Identify which cell holds the provided text, then report its (X, Y) central coordinate. 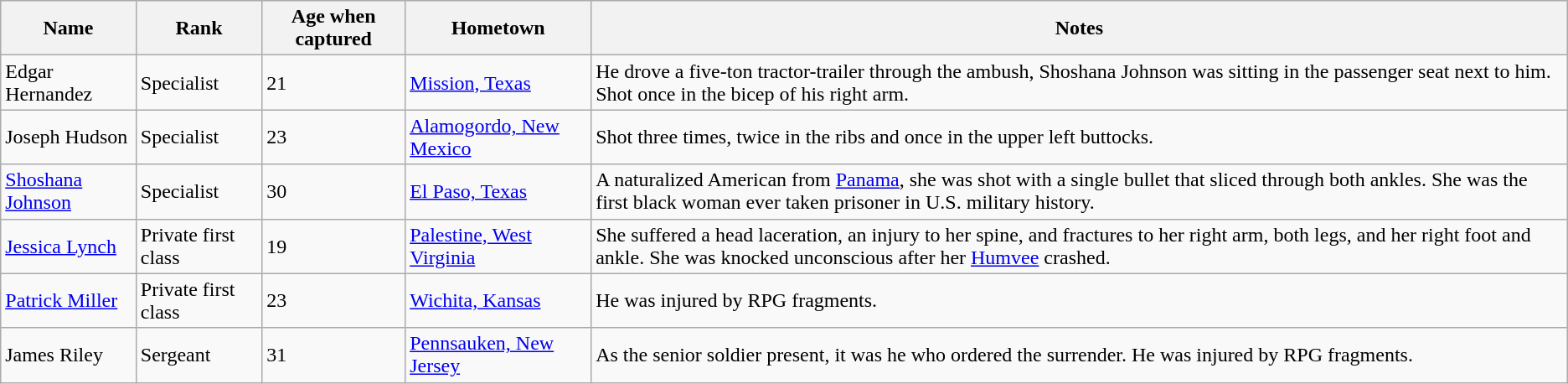
Patrick Miller (69, 300)
21 (333, 82)
Sergeant (199, 355)
19 (333, 246)
Hometown (498, 29)
He was injured by RPG fragments. (1080, 300)
Alamogordo, New Mexico (498, 138)
Palestine, West Virginia (498, 246)
30 (333, 191)
El Paso, Texas (498, 191)
Wichita, Kansas (498, 300)
Notes (1080, 29)
31 (333, 355)
Shot three times, twice in the ribs and once in the upper left buttocks. (1080, 138)
Jessica Lynch (69, 246)
Joseph Hudson (69, 138)
Age when captured (333, 29)
Shoshana Johnson (69, 191)
As the senior soldier present, it was he who ordered the surrender. He was injured by RPG fragments. (1080, 355)
Mission, Texas (498, 82)
Rank (199, 29)
Pennsauken, New Jersey (498, 355)
Name (69, 29)
James Riley (69, 355)
Edgar Hernandez (69, 82)
